Determine the [X, Y] coordinate at the center of the cell enclosing the given text.  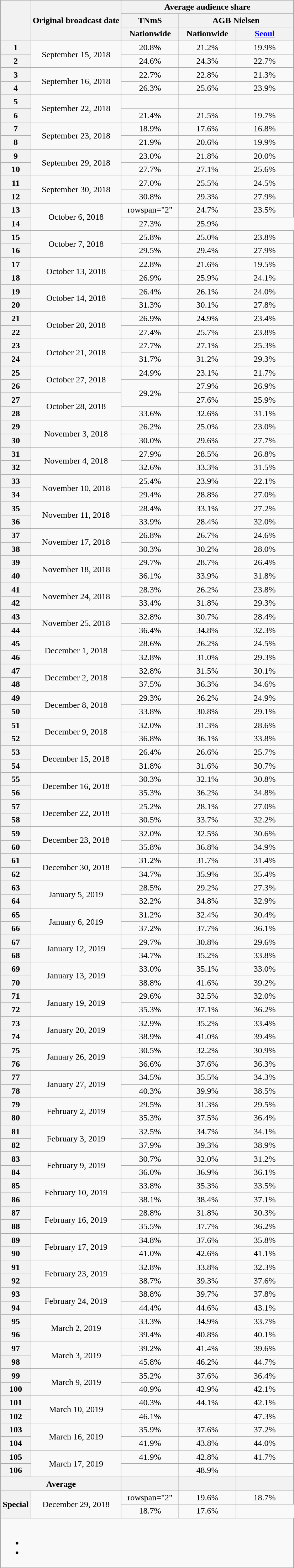
46.2% [207, 1362]
43 [16, 617]
33.1% [207, 508]
101 [16, 1402]
92 [16, 1281]
28.3% [150, 590]
60 [16, 847]
28 [16, 413]
28.1% [207, 806]
November 11, 2018 [76, 515]
October 27, 2018 [76, 380]
71 [16, 996]
30.9% [265, 1050]
39.6% [265, 1348]
74 [16, 1037]
23.1% [207, 373]
48 [16, 684]
58 [16, 820]
September 22, 2018 [76, 108]
61 [16, 861]
March 17, 2019 [76, 1464]
13 [16, 210]
23.5% [265, 210]
21.3% [265, 74]
55 [16, 779]
January 13, 2019 [76, 976]
32 [16, 467]
39 [16, 563]
88 [16, 1227]
October 21, 2018 [76, 352]
79 [16, 1104]
February 2, 2019 [76, 1111]
37.9% [150, 1145]
75 [16, 1050]
33.5% [265, 1186]
30.2% [207, 549]
March 9, 2019 [76, 1382]
11 [16, 183]
25.5% [207, 183]
21.6% [207, 264]
6 [16, 115]
27 [16, 400]
39.9% [207, 1091]
21 [16, 318]
86 [16, 1199]
28.7% [207, 563]
48.9% [207, 1470]
December 2, 2018 [76, 678]
December 23, 2018 [76, 840]
36 [16, 522]
March 16, 2019 [76, 1437]
30.6% [265, 833]
January 12, 2019 [76, 948]
72 [16, 1010]
19.6% [207, 1498]
5 [16, 101]
66 [16, 928]
2 [16, 61]
76 [16, 1064]
23.4% [265, 318]
14 [16, 224]
68 [16, 955]
42.6% [207, 1254]
44.4% [150, 1308]
33 [16, 481]
99 [16, 1375]
October 7, 2018 [76, 244]
32.1% [207, 779]
February 10, 2019 [76, 1192]
65 [16, 915]
44.6% [207, 1308]
25.4% [150, 481]
January 27, 2019 [76, 1084]
42.8% [207, 1457]
28.0% [265, 549]
December 15, 2018 [76, 759]
25.3% [265, 346]
106 [16, 1470]
40.9% [150, 1389]
50 [16, 711]
Seoul [265, 34]
24.1% [265, 278]
33.6% [150, 413]
32.4% [207, 915]
54 [16, 766]
103 [16, 1430]
52 [16, 738]
38 [16, 549]
25.8% [150, 237]
40.1% [265, 1335]
30.0% [150, 440]
Average [61, 1484]
36.0% [150, 1172]
16 [16, 251]
12 [16, 197]
82 [16, 1145]
September 29, 2018 [76, 163]
1 [16, 47]
102 [16, 1416]
51 [16, 725]
80 [16, 1118]
18 [16, 278]
34.3% [265, 1077]
34.5% [150, 1077]
29 [16, 427]
41.1% [265, 1254]
23 [16, 346]
26.3% [150, 88]
February 16, 2019 [76, 1220]
21.2% [207, 47]
85 [16, 1186]
34.1% [265, 1131]
56 [16, 793]
77 [16, 1077]
8 [16, 142]
19.5% [265, 264]
Original broadcast date [76, 20]
20.6% [207, 142]
21.7% [265, 373]
December 30, 2018 [76, 867]
January 6, 2019 [76, 921]
35 [16, 508]
19 [16, 291]
41 [16, 590]
49 [16, 698]
30 [16, 440]
20.8% [150, 47]
March 2, 2019 [76, 1328]
45 [16, 644]
November 3, 2018 [76, 434]
October 13, 2018 [76, 271]
93 [16, 1294]
February 17, 2019 [76, 1247]
TNmS [150, 20]
26 [16, 386]
67 [16, 942]
91 [16, 1267]
24.0% [265, 291]
21.9% [150, 142]
31.1% [265, 413]
29.1% [265, 711]
53 [16, 752]
42.9% [207, 1389]
41.6% [207, 982]
September 16, 2018 [76, 81]
20.0% [265, 156]
73 [16, 1023]
February 3, 2019 [76, 1138]
25.2% [150, 806]
27.8% [265, 305]
30.4% [265, 915]
40 [16, 576]
31 [16, 454]
Average audience share [207, 7]
7 [16, 129]
September 15, 2018 [76, 54]
44.1% [207, 1402]
January 19, 2019 [76, 1003]
62 [16, 874]
February 23, 2019 [76, 1274]
26.1% [207, 291]
98 [16, 1362]
34 [16, 495]
3 [16, 74]
96 [16, 1335]
57 [16, 806]
35.1% [207, 969]
105 [16, 1457]
22 [16, 332]
36.6% [150, 1064]
31.0% [207, 657]
44.7% [265, 1362]
46 [16, 657]
December 16, 2018 [76, 786]
4 [16, 88]
December 1, 2018 [76, 650]
43.8% [207, 1443]
17 [16, 264]
41.4% [207, 1348]
March 3, 2019 [76, 1355]
January 20, 2019 [76, 1030]
38.7% [150, 1281]
45.8% [150, 1362]
27.6% [207, 400]
24.7% [207, 210]
10 [16, 169]
November 25, 2018 [76, 623]
19.7% [265, 115]
25 [16, 373]
34.6% [265, 684]
47.3% [265, 1416]
95 [16, 1321]
AGB Nielsen [236, 20]
March 10, 2019 [76, 1409]
94 [16, 1308]
September 23, 2018 [76, 136]
87 [16, 1213]
39.7% [207, 1294]
February 24, 2019 [76, 1301]
38.5% [265, 1091]
February 9, 2019 [76, 1165]
24.3% [207, 61]
81 [16, 1131]
October 20, 2018 [76, 325]
November 18, 2018 [76, 569]
January 5, 2019 [76, 894]
21.8% [207, 156]
37 [16, 535]
18.9% [150, 129]
15 [16, 237]
Special [16, 1504]
December 9, 2018 [76, 732]
21.5% [207, 115]
59 [16, 833]
November 17, 2018 [76, 542]
63 [16, 888]
38.1% [150, 1199]
69 [16, 969]
44.0% [265, 1443]
9 [16, 156]
42 [16, 603]
37.8% [265, 1294]
November 4, 2018 [76, 461]
21.4% [150, 115]
100 [16, 1389]
26.6% [207, 752]
83 [16, 1159]
27.4% [150, 332]
46.1% [150, 1416]
December 22, 2018 [76, 813]
38.4% [207, 1199]
64 [16, 901]
104 [16, 1443]
97 [16, 1348]
35.4% [265, 874]
26.7% [207, 535]
November 10, 2018 [76, 488]
41.7% [265, 1457]
78 [16, 1091]
27.2% [265, 508]
16.8% [265, 129]
October 28, 2018 [76, 407]
43.1% [265, 1308]
40.8% [207, 1335]
31.6% [207, 766]
31.4% [265, 861]
36.9% [207, 1172]
70 [16, 982]
84 [16, 1172]
November 24, 2018 [76, 596]
24 [16, 359]
44 [16, 630]
October 6, 2018 [76, 217]
October 14, 2018 [76, 298]
20 [16, 305]
January 26, 2019 [76, 1057]
90 [16, 1254]
89 [16, 1240]
December 29, 2018 [76, 1504]
22.1% [265, 481]
47 [16, 671]
December 8, 2018 [76, 705]
September 30, 2018 [76, 190]
